Extract the [x, y] coordinate from the center of the cell holding the provided text.  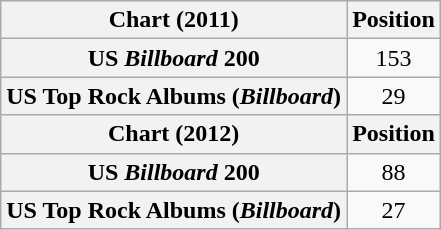
Chart (2011) [174, 20]
88 [394, 172]
153 [394, 58]
29 [394, 96]
Chart (2012) [174, 134]
27 [394, 210]
